Return the (x, y) coordinate for the center point of the cell that contains the specified text.  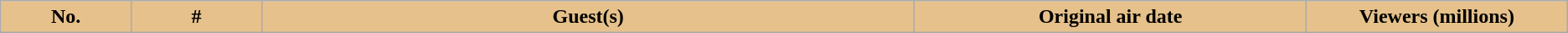
Viewers (millions) (1436, 17)
No. (66, 17)
# (197, 17)
Original air date (1111, 17)
Guest(s) (588, 17)
